Capture the cell that displays the provided text and extract its (X, Y) central coordinate. 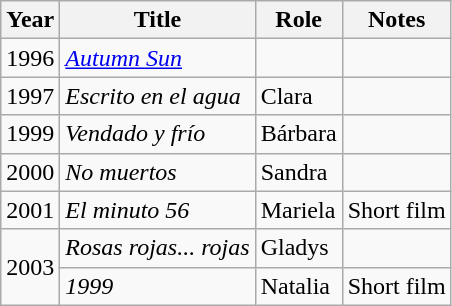
No muertos (158, 172)
2001 (30, 210)
Natalia (298, 286)
Notes (396, 20)
Sandra (298, 172)
Title (158, 20)
1996 (30, 58)
Vendado y frío (158, 134)
Bárbara (298, 134)
Autumn Sun (158, 58)
Role (298, 20)
Rosas rojas... rojas (158, 248)
Mariela (298, 210)
El minuto 56 (158, 210)
2000 (30, 172)
2003 (30, 267)
Year (30, 20)
1997 (30, 96)
Gladys (298, 248)
Clara (298, 96)
Escrito en el agua (158, 96)
